Extract the [x, y] coordinate from the center of the cell holding the provided text.  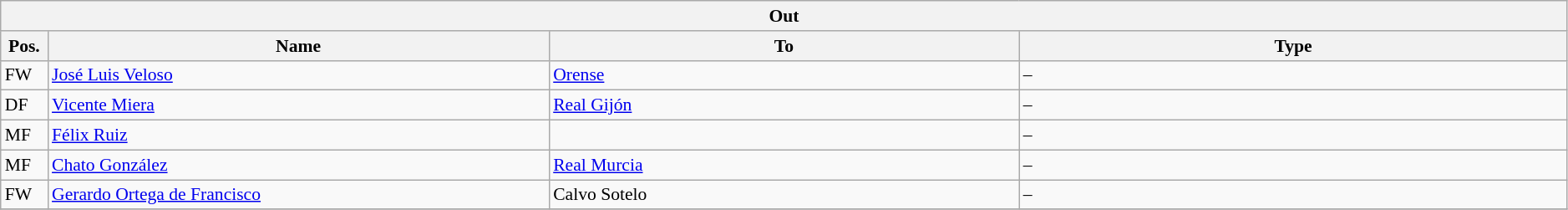
DF [24, 105]
Name [298, 46]
Calvo Sotelo [784, 195]
Vicente Miera [298, 105]
To [784, 46]
José Luis Veloso [298, 75]
Out [784, 16]
Gerardo Ortega de Francisco [298, 195]
Chato González [298, 165]
Real Gijón [784, 105]
Type [1293, 46]
Orense [784, 75]
Félix Ruiz [298, 136]
Pos. [24, 46]
Real Murcia [784, 165]
